Detect which cell encompasses the target text, then output its (X, Y) center coordinate. 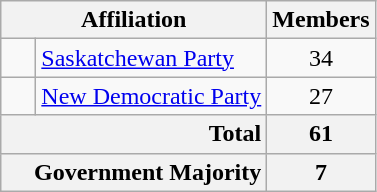
27 (321, 96)
Total (134, 134)
Government Majority (134, 172)
New Democratic Party (152, 96)
61 (321, 134)
34 (321, 58)
Affiliation (134, 20)
Saskatchewan Party (152, 58)
7 (321, 172)
Members (321, 20)
